Find where the given text appears and provide that cell's center as (x, y) coordinate. 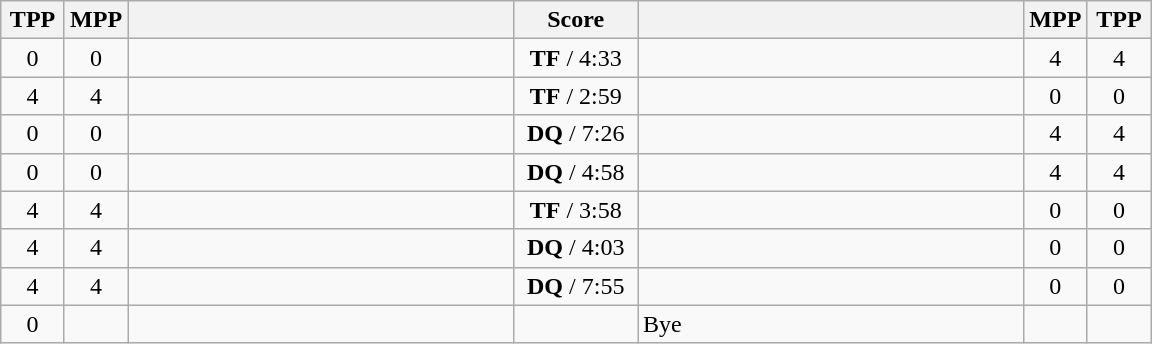
DQ / 7:55 (576, 286)
TF / 3:58 (576, 210)
Score (576, 20)
DQ / 7:26 (576, 134)
TF / 4:33 (576, 58)
TF / 2:59 (576, 96)
DQ / 4:03 (576, 248)
Bye (831, 324)
DQ / 4:58 (576, 172)
